Return (x, y) of the center of cell containing provided text 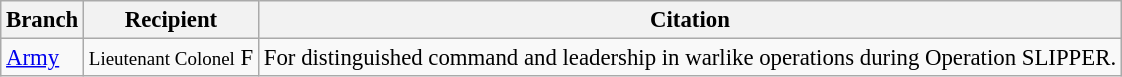
Recipient (172, 20)
Citation (690, 20)
Branch (42, 20)
Army (42, 58)
Lieutenant Colonel F (172, 58)
For distinguished command and leadership in warlike operations during Operation SLIPPER. (690, 58)
